Determine the (x, y) coordinate at the center of the cell enclosing the given text.  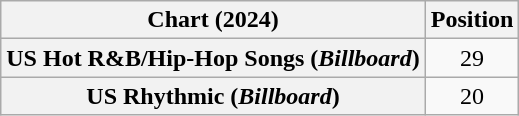
US Hot R&B/Hip-Hop Songs (Billboard) (213, 58)
Position (472, 20)
Chart (2024) (213, 20)
20 (472, 96)
US Rhythmic (Billboard) (213, 96)
29 (472, 58)
